Return the (x, y) coordinate for the center point of the cell that contains the specified text.  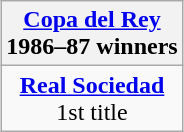
Real Sociedad1st title (92, 98)
Copa del Rey1986–87 winners (92, 34)
